Scan for the cell matching the given text and deliver its [x, y] coordinate at center. 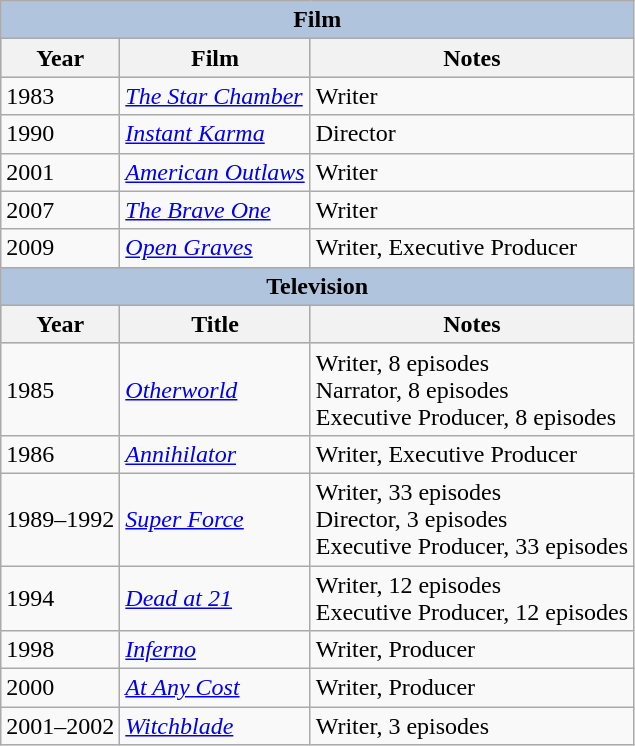
1983 [60, 96]
Super Force [215, 519]
Otherworld [215, 389]
2009 [60, 248]
1994 [60, 598]
Witchblade [215, 726]
Television [318, 286]
Open Graves [215, 248]
1989–1992 [60, 519]
1986 [60, 454]
The Star Chamber [215, 96]
1990 [60, 134]
Writer, 33 episodesDirector, 3 episodesExecutive Producer, 33 episodes [472, 519]
2007 [60, 210]
2000 [60, 688]
Writer, 3 episodes [472, 726]
Title [215, 324]
American Outlaws [215, 172]
Writer, 12 episodesExecutive Producer, 12 episodes [472, 598]
2001 [60, 172]
Dead at 21 [215, 598]
Inferno [215, 650]
The Brave One [215, 210]
Annihilator [215, 454]
1998 [60, 650]
Instant Karma [215, 134]
At Any Cost [215, 688]
Director [472, 134]
2001–2002 [60, 726]
Writer, 8 episodesNarrator, 8 episodesExecutive Producer, 8 episodes [472, 389]
1985 [60, 389]
